Return (x, y) of the center of cell containing provided text 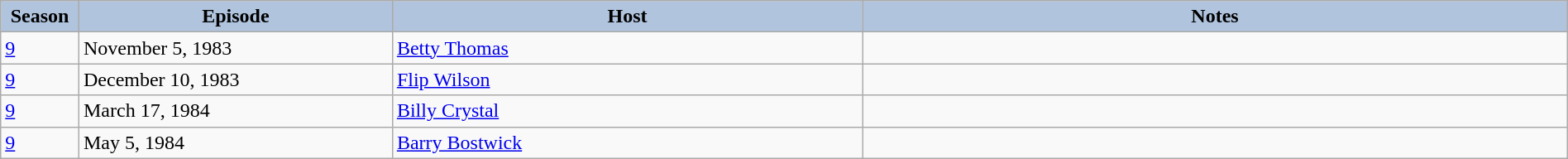
Flip Wilson (627, 79)
Billy Crystal (627, 111)
March 17, 1984 (235, 111)
Barry Bostwick (627, 142)
Notes (1216, 17)
Episode (235, 17)
Season (40, 17)
Betty Thomas (627, 48)
December 10, 1983 (235, 79)
May 5, 1984 (235, 142)
November 5, 1983 (235, 48)
Host (627, 17)
